Provide the (x, y) coordinate of the cell's center where the given text is located.  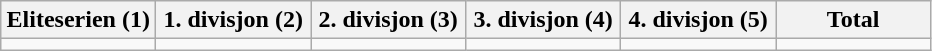
Eliteserien (1) (78, 20)
Total (854, 20)
2. divisjon (3) (388, 20)
3. divisjon (4) (544, 20)
4. divisjon (5) (698, 20)
1. divisjon (2) (234, 20)
